Detect which cell encompasses the target text, then output its [X, Y] center coordinate. 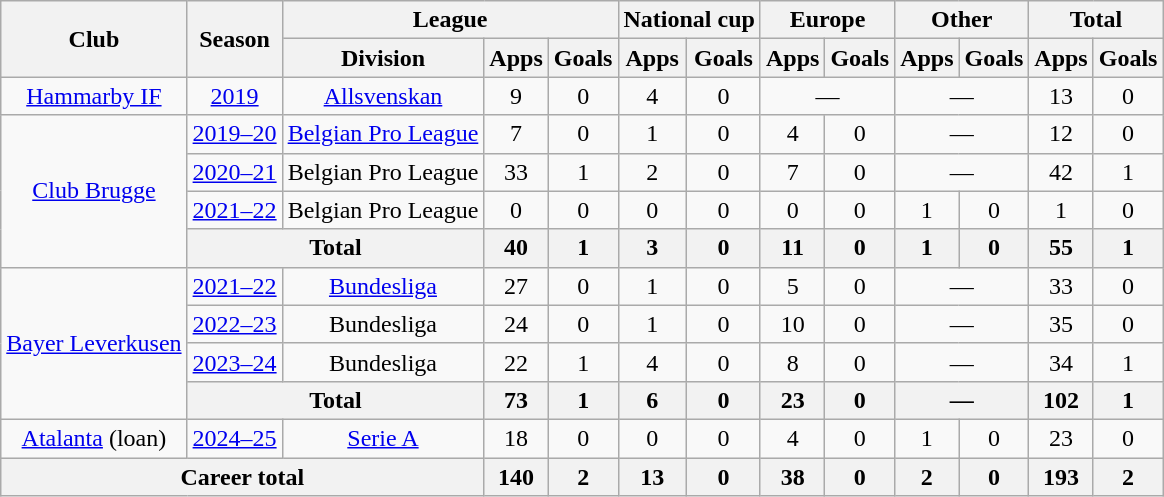
Allsvenskan [383, 96]
National cup [689, 20]
5 [792, 286]
Season [234, 39]
35 [1061, 324]
38 [792, 477]
Club [94, 39]
42 [1061, 172]
2019 [234, 96]
Hammarby IF [94, 96]
12 [1061, 134]
3 [652, 248]
10 [792, 324]
Serie A [383, 438]
40 [516, 248]
2024–25 [234, 438]
140 [516, 477]
2023–24 [234, 362]
2019–20 [234, 134]
34 [1061, 362]
24 [516, 324]
Other [962, 20]
55 [1061, 248]
22 [516, 362]
Division [383, 58]
Europe [827, 20]
18 [516, 438]
2020–21 [234, 172]
102 [1061, 400]
League [450, 20]
Club Brugge [94, 191]
Career total [242, 477]
27 [516, 286]
Bayer Leverkusen [94, 343]
2022–23 [234, 324]
9 [516, 96]
8 [792, 362]
193 [1061, 477]
Atalanta (loan) [94, 438]
11 [792, 248]
73 [516, 400]
6 [652, 400]
